Identify which cell holds the provided text, then report its (x, y) central coordinate. 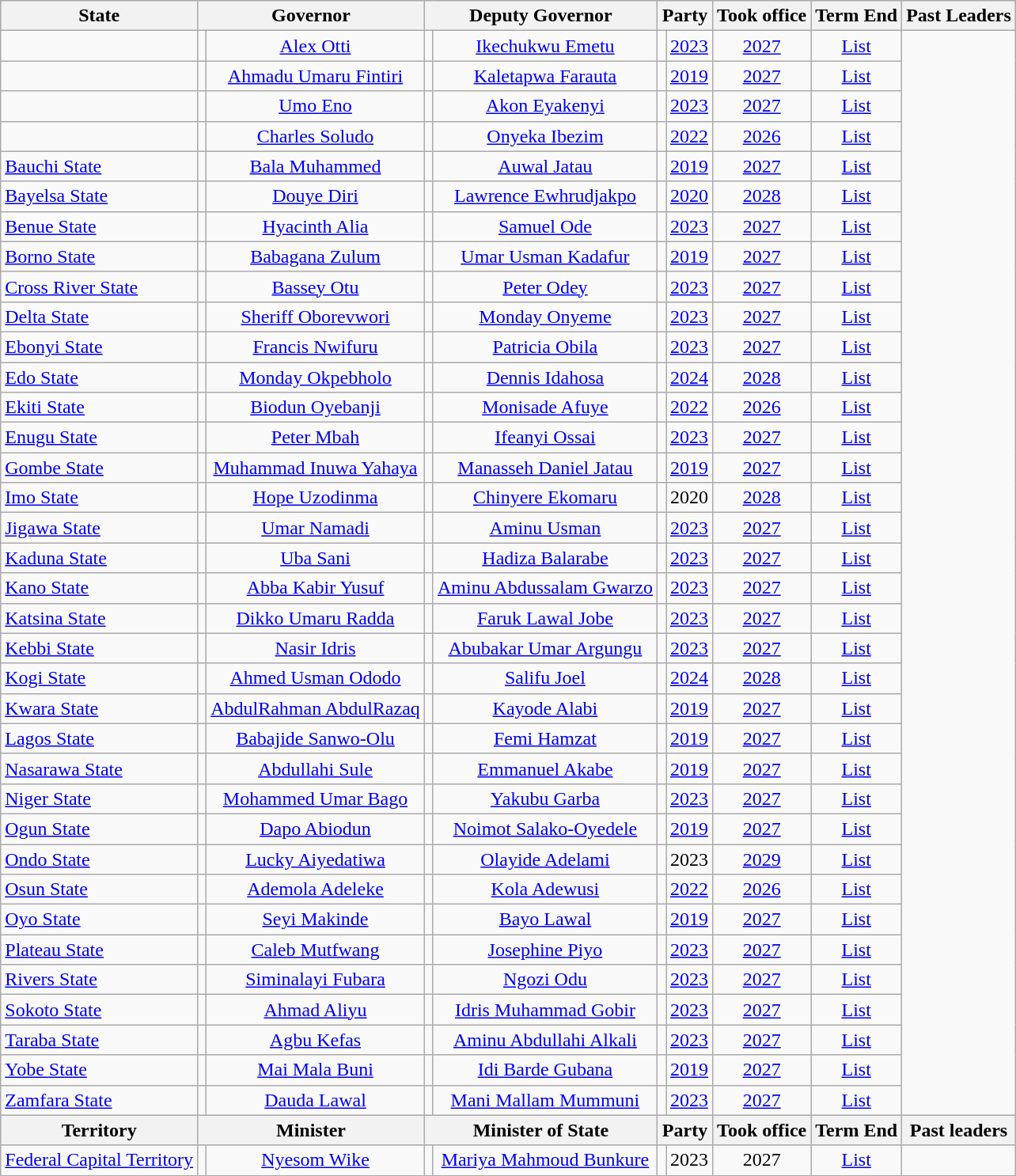
Babajide Sanwo-Olu (316, 738)
Edo State (100, 377)
Monisade Afuye (544, 408)
Alex Otti (316, 46)
Dapo Abiodun (316, 829)
Douye Diri (316, 196)
Olayide Adelami (544, 859)
Francis Nwifuru (316, 347)
Bassey Otu (316, 286)
Samuel Ode (544, 226)
Idris Muhammad Gobir (544, 1010)
Kwara State (100, 708)
Kayode Alabi (544, 708)
Aminu Abdullahi Alkali (544, 1040)
Josephine Piyo (544, 950)
Ebonyi State (100, 347)
Mohammed Umar Bago (316, 799)
Biodun Oyebanji (316, 408)
Kogi State (100, 678)
Gombe State (100, 468)
Hadiza Balarabe (544, 558)
Ekiti State (100, 408)
Bayo Lawal (544, 920)
Ahmadu Umaru Fintiri (316, 76)
Bala Muhammed (316, 166)
Peter Odey (544, 286)
Muhammad Inuwa Yahaya (316, 468)
Monday Onyeme (544, 317)
Mariya Mahmoud Bunkure (544, 1160)
Umar Namadi (316, 528)
Taraba State (100, 1040)
Abubakar Umar Argungu (544, 648)
Jigawa State (100, 528)
Ifeanyi Ossai (544, 438)
Dennis Idahosa (544, 377)
Past Leaders (959, 16)
Nyesom Wike (316, 1160)
Minister of State (540, 1130)
Onyeka Ibezim (544, 136)
Hyacinth Alia (316, 226)
Kano State (100, 588)
Lucky Aiyedatiwa (316, 859)
Delta State (100, 317)
Enugu State (100, 438)
Noimot Salako-Oyedele (544, 829)
Akon Eyakenyi (544, 106)
Umo Eno (316, 106)
Ondo State (100, 859)
Borno State (100, 256)
Lagos State (100, 738)
Sokoto State (100, 1010)
Zamfara State (100, 1100)
Past leaders (959, 1130)
Faruk Lawal Jobe (544, 618)
AbdulRahman AbdulRazaq (316, 708)
Imo State (100, 498)
Umar Usman Kadafur (544, 256)
Ogun State (100, 829)
Rivers State (100, 980)
Peter Mbah (316, 438)
Cross River State (100, 286)
Dauda Lawal (316, 1100)
Nasarawa State (100, 768)
Hope Uzodinma (316, 498)
Katsina State (100, 618)
Deputy Governor (540, 16)
Osun State (100, 890)
Kebbi State (100, 648)
Aminu Abdussalam Gwarzo (544, 588)
Lawrence Ewhrudjakpo (544, 196)
Emmanuel Akabe (544, 768)
Ngozi Odu (544, 980)
Benue State (100, 226)
Minister (312, 1130)
Territory (100, 1130)
Kaduna State (100, 558)
Ademola Adeleke (316, 890)
Charles Soludo (316, 136)
Niger State (100, 799)
Ahmad Aliyu (316, 1010)
Bayelsa State (100, 196)
Patricia Obila (544, 347)
Auwal Jatau (544, 166)
Abba Kabir Yusuf (316, 588)
Seyi Makinde (316, 920)
Aminu Usman (544, 528)
Dikko Umaru Radda (316, 618)
Caleb Mutfwang (316, 950)
State (100, 16)
Plateau State (100, 950)
Ikechukwu Emetu (544, 46)
Uba Sani (316, 558)
Femi Hamzat (544, 738)
Sheriff Oborevwori (316, 317)
Mani Mallam Mummuni (544, 1100)
Babagana Zulum (316, 256)
Idi Barde Gubana (544, 1070)
Kola Adewusi (544, 890)
Oyo State (100, 920)
Manasseh Daniel Jatau (544, 468)
Yobe State (100, 1070)
Governor (312, 16)
Federal Capital Territory (100, 1160)
2029 (762, 859)
Siminalayi Fubara (316, 980)
Agbu Kefas (316, 1040)
Salifu Joel (544, 678)
Mai Mala Buni (316, 1070)
Monday Okpebholo (316, 377)
Kaletapwa Farauta (544, 76)
Chinyere Ekomaru (544, 498)
Bauchi State (100, 166)
Nasir Idris (316, 648)
Abdullahi Sule (316, 768)
Ahmed Usman Ododo (316, 678)
Yakubu Garba (544, 799)
